Search for the cell housing the specified text and yield its [X, Y] center coordinate. 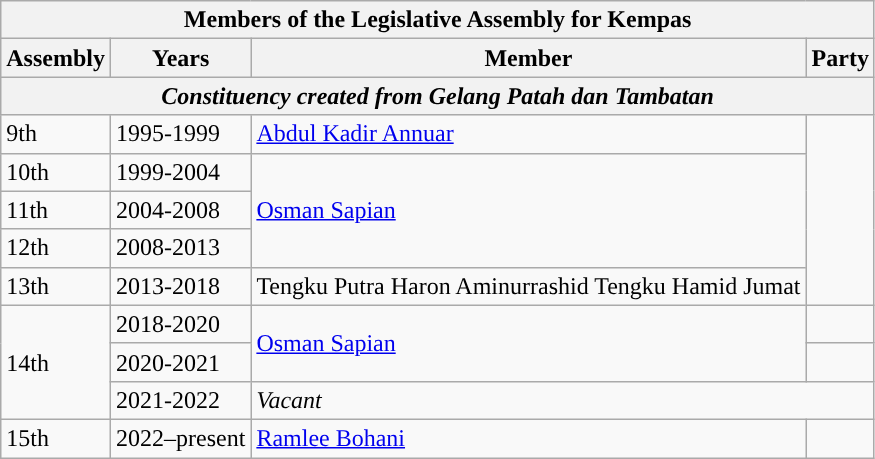
10th [56, 172]
Vacant [563, 400]
2004-2008 [180, 210]
Constituency created from Gelang Patah dan Tambatan [438, 96]
Ramlee Bohani [528, 438]
2018-2020 [180, 324]
12th [56, 248]
Member [528, 58]
Years [180, 58]
2022–present [180, 438]
9th [56, 134]
11th [56, 210]
1995-1999 [180, 134]
Members of the Legislative Assembly for Kempas [438, 20]
1999-2004 [180, 172]
14th [56, 362]
Tengku Putra Haron Aminurrashid Tengku Hamid Jumat [528, 286]
2021-2022 [180, 400]
Party [840, 58]
2008-2013 [180, 248]
15th [56, 438]
2020-2021 [180, 362]
2013-2018 [180, 286]
Assembly [56, 58]
13th [56, 286]
Abdul Kadir Annuar [528, 134]
